Locate the cell with the specified text and output its (X, Y) center coordinate. 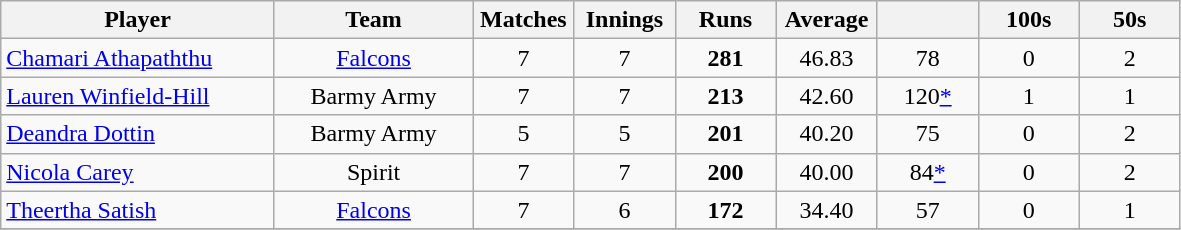
172 (726, 210)
40.20 (826, 134)
Matches (524, 20)
50s (1130, 20)
75 (928, 134)
213 (726, 96)
57 (928, 210)
Lauren Winfield-Hill (138, 96)
42.60 (826, 96)
Player (138, 20)
100s (1028, 20)
Innings (624, 20)
Team (374, 20)
Chamari Athapaththu (138, 58)
201 (726, 134)
Nicola Carey (138, 172)
6 (624, 210)
34.40 (826, 210)
46.83 (826, 58)
Average (826, 20)
Spirit (374, 172)
120* (928, 96)
40.00 (826, 172)
84* (928, 172)
Theertha Satish (138, 210)
200 (726, 172)
281 (726, 58)
78 (928, 58)
Deandra Dottin (138, 134)
Runs (726, 20)
